Identify which cell holds the provided text, then report its (x, y) central coordinate. 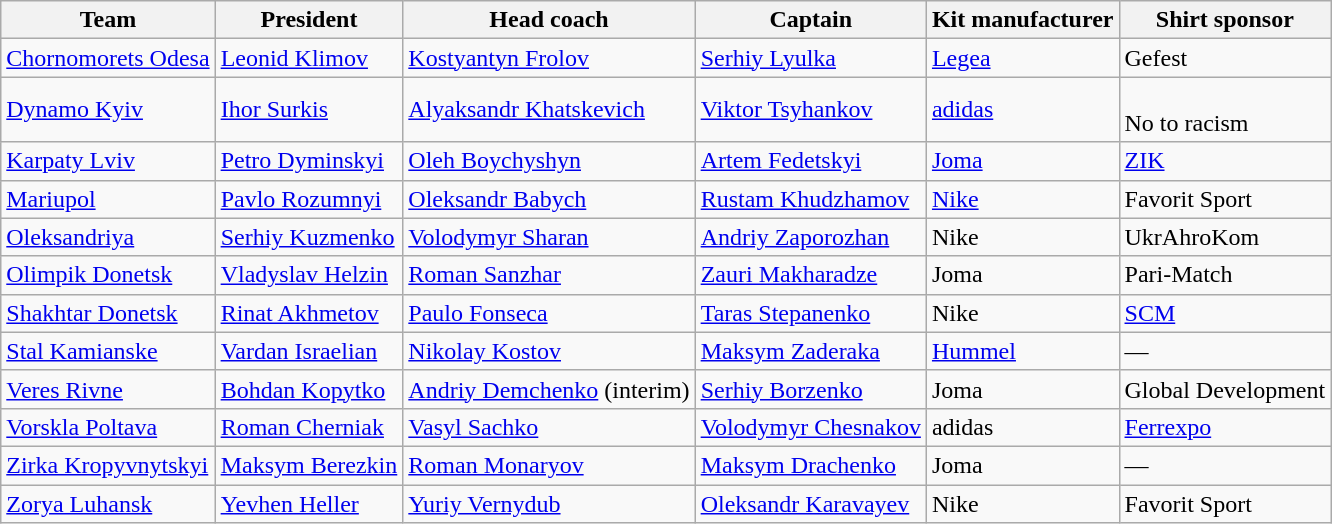
Petro Dyminskyi (309, 161)
Ihor Surkis (309, 110)
Artem Fedetskyi (810, 161)
Roman Sanzhar (549, 275)
Serhiy Lyulka (810, 58)
Veres Rivne (108, 389)
ZIK (1225, 161)
No to racism (1225, 110)
Roman Cherniak (309, 427)
Pavlo Rozumnyi (309, 199)
Andriy Demchenko (interim) (549, 389)
UkrAhroKom (1225, 237)
Oleh Boychyshyn (549, 161)
Alyaksandr Khatskevich (549, 110)
SCM (1225, 313)
Hummel (1022, 351)
Maksym Zaderaka (810, 351)
Oleksandriya (108, 237)
Rustam Khudzhamov (810, 199)
President (309, 20)
Leonid Klimov (309, 58)
Team (108, 20)
Viktor Tsyhankov (810, 110)
Shakhtar Donetsk (108, 313)
Yevhen Heller (309, 503)
Yuriy Vernydub (549, 503)
Andriy Zaporozhan (810, 237)
Olimpik Donetsk (108, 275)
Captain (810, 20)
Vasyl Sachko (549, 427)
Volodymyr Sharan (549, 237)
Maksym Drachenko (810, 465)
Maksym Berezkin (309, 465)
Vladyslav Helzin (309, 275)
Oleksandr Karavayev (810, 503)
Serhiy Kuzmenko (309, 237)
Chornomorets Odesa (108, 58)
Paulo Fonseca (549, 313)
Bohdan Kopytko (309, 389)
Zorya Luhansk (108, 503)
Zirka Kropyvnytskyi (108, 465)
Oleksandr Babych (549, 199)
Global Development (1225, 389)
Vorskla Poltava (108, 427)
Stal Kamianske (108, 351)
Karpaty Lviv (108, 161)
Kit manufacturer (1022, 20)
Vardan Israelian (309, 351)
Rinat Akhmetov (309, 313)
Gefest (1225, 58)
Dynamo Kyiv (108, 110)
Mariupol (108, 199)
Shirt sponsor (1225, 20)
Zauri Makharadze (810, 275)
Serhiy Borzenko (810, 389)
Ferrexpo (1225, 427)
Roman Monaryov (549, 465)
Pari-Match (1225, 275)
Nikolay Kostov (549, 351)
Legea (1022, 58)
Kostyantyn Frolov (549, 58)
Taras Stepanenko (810, 313)
Volodymyr Chesnakov (810, 427)
Head coach (549, 20)
